Find where the given text appears and provide that cell's center as [X, Y] coordinate. 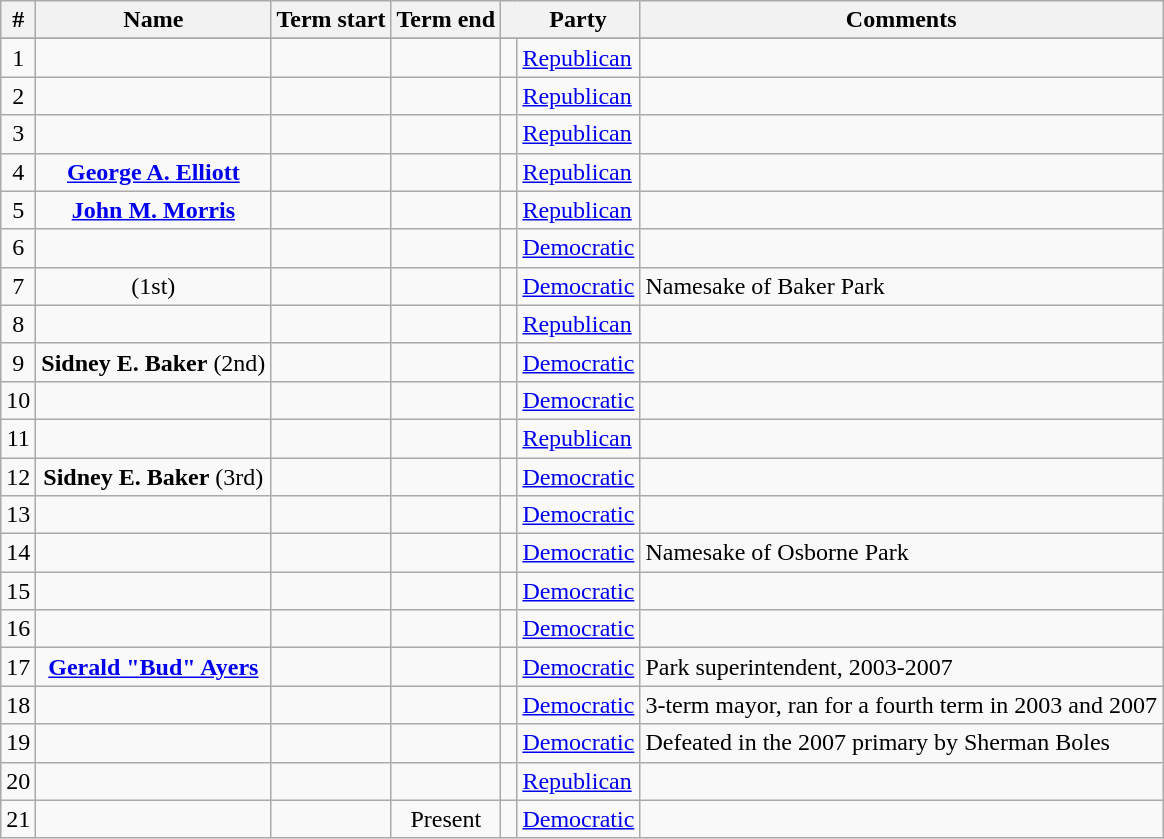
12 [18, 477]
Comments [902, 20]
16 [18, 629]
3 [18, 134]
Defeated in the 2007 primary by Sherman Boles [902, 743]
Name [154, 20]
18 [18, 705]
15 [18, 591]
# [18, 20]
Party [578, 20]
Park superintendent, 2003-2007 [902, 667]
20 [18, 781]
John M. Morris [154, 210]
Present [446, 819]
14 [18, 553]
1 [18, 58]
7 [18, 286]
4 [18, 172]
(1st) [154, 286]
8 [18, 324]
Sidney E. Baker (2nd) [154, 362]
Sidney E. Baker (3rd) [154, 477]
Gerald "Bud" Ayers [154, 667]
2 [18, 96]
Term start [331, 20]
17 [18, 667]
21 [18, 819]
10 [18, 400]
19 [18, 743]
Term end [446, 20]
3-term mayor, ran for a fourth term in 2003 and 2007 [902, 705]
11 [18, 438]
George A. Elliott [154, 172]
6 [18, 248]
Namesake of Baker Park [902, 286]
9 [18, 362]
13 [18, 515]
Namesake of Osborne Park [902, 553]
5 [18, 210]
